Determine the (X, Y) coordinate at the center of the cell enclosing the given text.  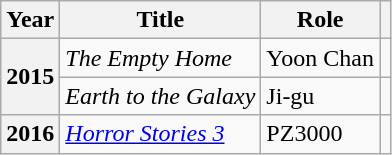
PZ3000 (320, 134)
Role (320, 20)
Yoon Chan (320, 58)
2015 (30, 77)
Year (30, 20)
Horror Stories 3 (160, 134)
Earth to the Galaxy (160, 96)
Ji-gu (320, 96)
2016 (30, 134)
Title (160, 20)
The Empty Home (160, 58)
